Identify which cell holds the provided text, then report its (x, y) central coordinate. 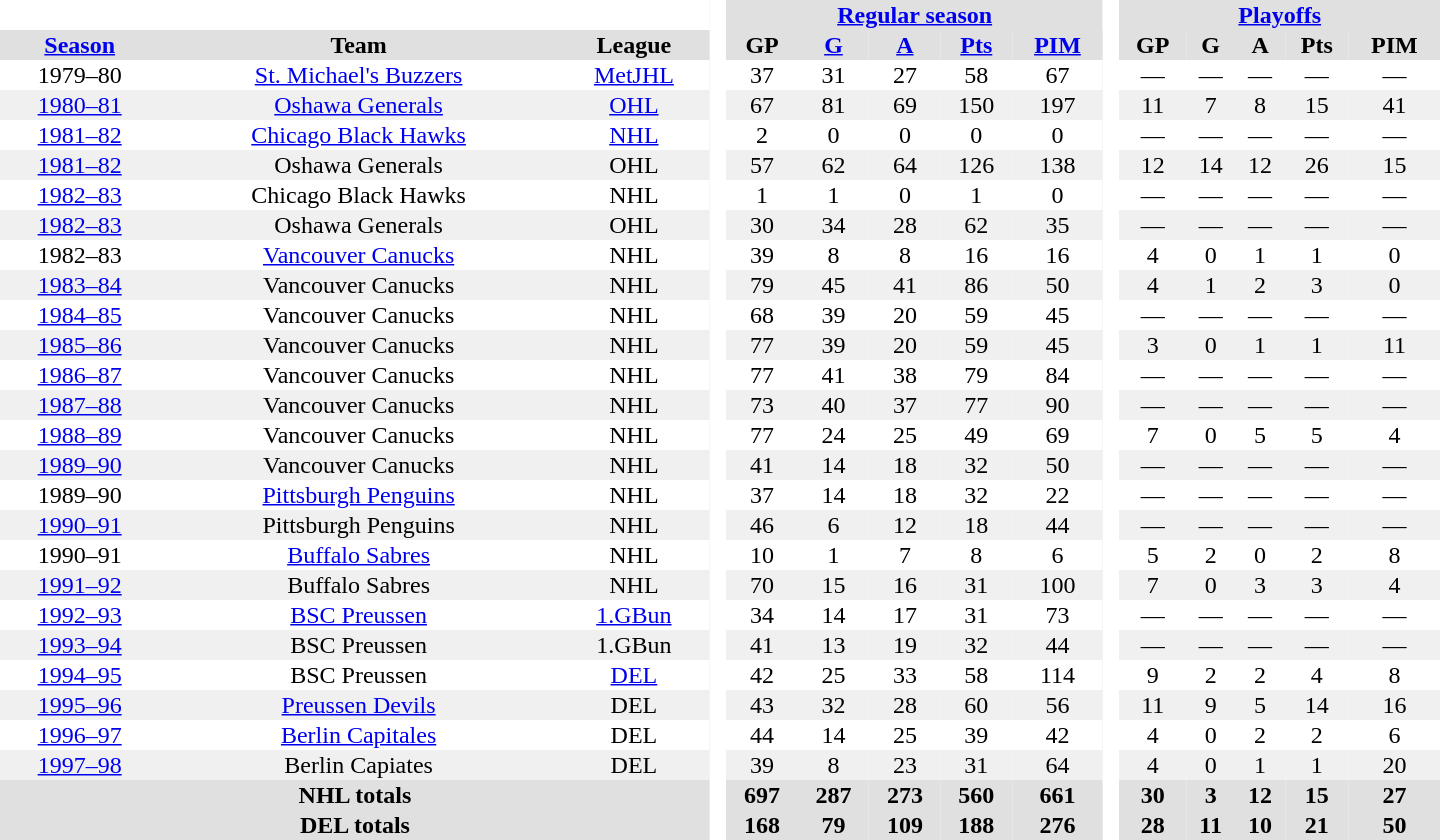
56 (1058, 705)
17 (904, 615)
1991–92 (80, 585)
1984–85 (80, 315)
81 (834, 105)
86 (976, 285)
68 (762, 315)
Berlin Capiates (358, 765)
23 (904, 765)
150 (976, 105)
46 (762, 525)
Season (80, 45)
40 (834, 405)
13 (834, 645)
276 (1058, 825)
114 (1058, 675)
1994–95 (80, 675)
661 (1058, 795)
168 (762, 825)
1992–93 (80, 615)
1996–97 (80, 735)
60 (976, 705)
1993–94 (80, 645)
1995–96 (80, 705)
League (634, 45)
560 (976, 795)
1987–88 (80, 405)
70 (762, 585)
49 (976, 435)
1979–80 (80, 75)
Team (358, 45)
90 (1058, 405)
138 (1058, 165)
84 (1058, 375)
1983–84 (80, 285)
21 (1317, 825)
MetJHL (634, 75)
22 (1058, 495)
19 (904, 645)
1980–81 (80, 105)
287 (834, 795)
Preussen Devils (358, 705)
NHL totals (355, 795)
St. Michael's Buzzers (358, 75)
1988–89 (80, 435)
Berlin Capitales (358, 735)
273 (904, 795)
109 (904, 825)
43 (762, 705)
24 (834, 435)
33 (904, 675)
Regular season (914, 15)
188 (976, 825)
57 (762, 165)
1986–87 (80, 375)
100 (1058, 585)
697 (762, 795)
26 (1317, 165)
35 (1058, 225)
Playoffs (1280, 15)
1985–86 (80, 345)
DEL totals (355, 825)
197 (1058, 105)
126 (976, 165)
1997–98 (80, 765)
38 (904, 375)
